Output the (X, Y) coordinate of the center of the cell containing the given text.  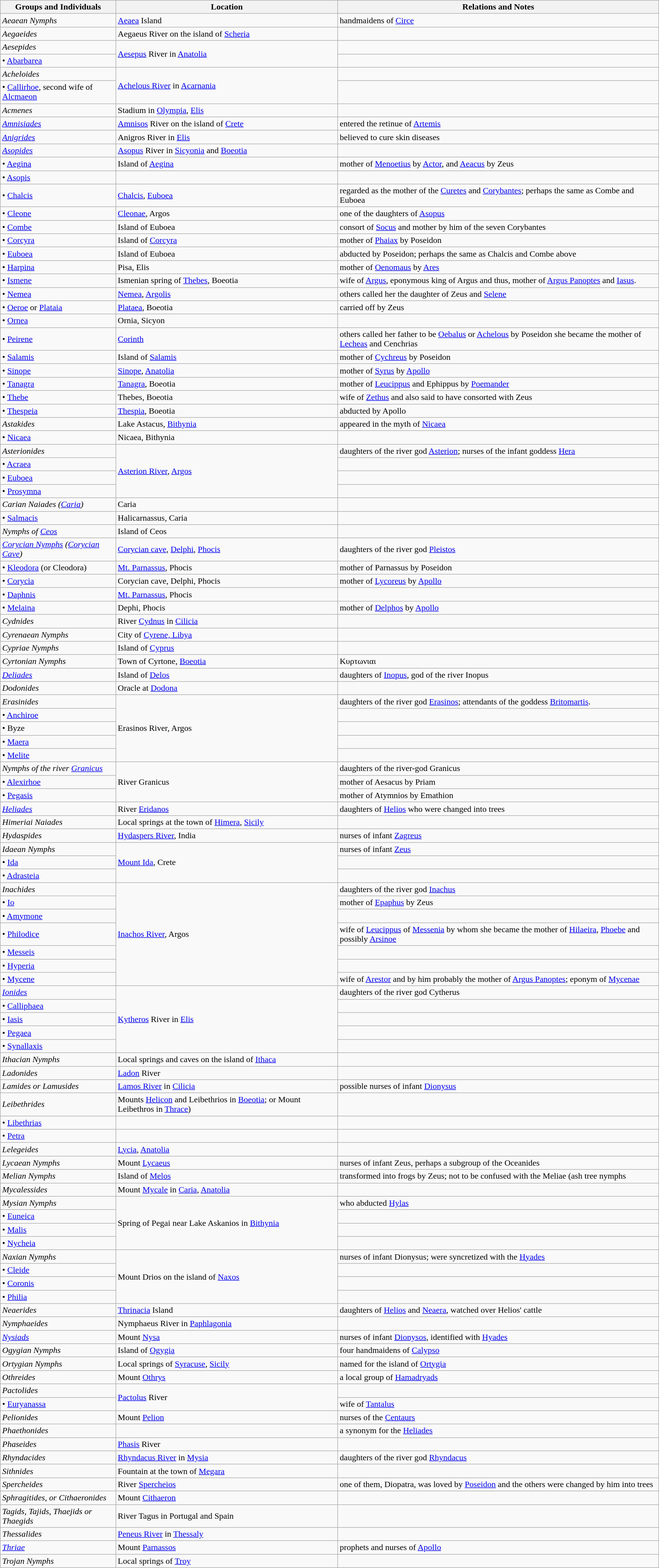
Amnisos River on the island of Crete (227, 124)
wife of Leucippus of Messenia by whom she became the mother of Hilaeira, Phoebe and possibly Arsinoe (498, 934)
Nysiads (58, 1337)
Ionides (58, 992)
• Thebe (58, 397)
Groups and Individuals (58, 7)
Pisa, Elis (227, 267)
mother of Parnassus by Poseidon (498, 567)
Island of Melos (227, 1176)
Leibethrides (58, 1105)
daughters of Helios who were changed into trees (498, 809)
nurses of infant Dionysos, identified with Hyades (498, 1337)
Hydaspers River, India (227, 835)
Acmenes (58, 110)
Cypriae Nymphs (58, 648)
• Melaina (58, 608)
• Pegasis (58, 795)
nurses of the Centaurs (498, 1417)
Ornia, Sicyon (227, 321)
City of Cyrene, Libya (227, 635)
Othreides (58, 1377)
Corycian Nymphs (Corycian Cave) (58, 549)
Island of Aegina (227, 164)
• Pegaea (58, 1033)
Stadium in Olympia, Elis (227, 110)
Island of Delos (227, 675)
Amnisiades (58, 124)
Sphragitides, or Cithaeronides (58, 1498)
others called her father to be Oebalus or Achelous by Poseidon she became the mother of Lecheas and Cenchrias (498, 339)
• Corycia (58, 581)
• Euryanassa (58, 1404)
• Io (58, 903)
Nymphs of the river Granicus (58, 769)
Local springs of Troy (227, 1561)
Mount Parnassos (227, 1548)
one of them, Diopatra, was loved by Poseidon and the others were changed by him into trees (498, 1484)
• Mycene (58, 979)
nurses of infant Zeus (498, 849)
River Eridanos (227, 809)
Mount Mycale in Caria, Anatolia (227, 1190)
• Philia (58, 1297)
Thessalides (58, 1534)
regarded as the mother of the Curetes and Corybantes; perhaps the same as Combe and Euboea (498, 196)
prophets and nurses of Apollo (498, 1548)
Inachides (58, 889)
• Nycheia (58, 1243)
abducted by Apollo (498, 411)
appeared in the myth of Nicaea (498, 424)
• Chalcis (58, 196)
Location (227, 7)
Aeaean Nymphs (58, 20)
Heliades (58, 809)
Rhyndacus River in Mysia (227, 1457)
daughters of the river god Inachus (498, 889)
• Asopis (58, 177)
Dephi, Phocis (227, 608)
Mount Pelion (227, 1417)
mother of Phaiax by Poseidon (498, 240)
mother of Lycoreus by Apollo (498, 581)
Acheloides (58, 74)
• Harpina (58, 267)
• Acraea (58, 464)
a synonym for the Heliades (498, 1431)
nurses of infant Zagreus (498, 835)
daughters of the river god Cytherus (498, 992)
Anigrides (58, 137)
• Malis (58, 1230)
Ismenian spring of Thebes, Boeotia (227, 281)
Island of Salamis (227, 357)
daughters of Helios and Neaera, watched over Helios' cattle (498, 1310)
Thespia, Boeotia (227, 411)
abducted by Poseidon; perhaps the same as Chalcis and Combe above (498, 254)
Naxian Nymphs (58, 1256)
• Combe (58, 227)
Nemea, Argolis (227, 294)
Ithacian Nymphs (58, 1059)
Asterion River, Argos (227, 471)
Mount Nysa (227, 1337)
mother of Cychreus by Poseidon (498, 357)
Nymphaeus River in Paphlagonia (227, 1324)
• Amymone (58, 916)
• Calliphaea (58, 1006)
Asterionides (58, 451)
entered the retinue of Artemis (498, 124)
possible nurses of infant Dionysus (498, 1086)
• Salmacis (58, 518)
Lamides or Lamusides (58, 1086)
Caria (227, 504)
Himeriai Naiades (58, 822)
Spring of Pegai near Lake Askanios in Bithynia (227, 1223)
Relations and Notes (498, 7)
Phasis River (227, 1444)
• Philodice (58, 934)
Spercheides (58, 1484)
Ladon River (227, 1073)
mother of Aesacus by Priam (498, 782)
Pactolides (58, 1391)
Ogygian Nymphs (58, 1350)
Aegaeus River on the island of Scheria (227, 34)
Idaean Nymphs (58, 849)
Mycalessides (58, 1190)
Kytheros River in Elis (227, 1019)
• Byze (58, 728)
• Tanagra (58, 384)
mother of Atymnios by Emathion (498, 795)
• Callirhoe, second wife of Alcmaeon (58, 92)
• Ismene (58, 281)
Aeaea Island (227, 20)
Sinope, Anatolia (227, 370)
nurses of infant Zeus, perhaps a subgroup of the Oceanides (498, 1163)
wife of Tantalus (498, 1404)
mother of Oenomaus by Ares (498, 267)
River Cydnus in Cilicia (227, 621)
others called her the daughter of Zeus and Selene (498, 294)
• Hyperia (58, 966)
• Daphnis (58, 594)
• Messeis (58, 952)
• Maera (58, 742)
handmaidens of Circe (498, 20)
• Ornea (58, 321)
• Cleone (58, 214)
River Granicus (227, 782)
Fountain at the town of Megara (227, 1471)
• Coronis (58, 1283)
Pactolus River (227, 1397)
Corinth (227, 339)
Inachos River, Argos (227, 934)
• Adrasteia (58, 876)
Carian Naiades (Caria) (58, 504)
Mounts Helicon and Leibethrios in Boeotia; or Mount Leibethros in Thrace) (227, 1105)
wife of Zethus and also said to have consorted with Zeus (498, 397)
mother of Epaphus by Zeus (498, 903)
Mount Ida, Crete (227, 862)
daughters of the river god Rhyndacus (498, 1457)
Ladonides (58, 1073)
• Libethrias (58, 1123)
a local group of Hamadryads (498, 1377)
• Melite (58, 755)
daughters of Inopus, god of the river Inopus (498, 675)
Pelionides (58, 1417)
named for the island of Ortygia (498, 1364)
Cydnides (58, 621)
Mysian Nymphs (58, 1203)
daughters of the river god Asterion; nurses of the infant goddess Hera (498, 451)
Hydaspides (58, 835)
Local springs of Syracuse, Sicily (227, 1364)
Mount Lycaeus (227, 1163)
Island of Ogygia (227, 1350)
wife of Argus, eponymous king of Argus and thus, mother of Argus Panoptes and Iasus. (498, 281)
Trojan Nymphs (58, 1561)
Lycia, Anatolia (227, 1149)
Plataea, Boeotia (227, 307)
Lelegeides (58, 1149)
Nymphs of Ceos (58, 531)
Cyrenaean Nymphs (58, 635)
Deliades (58, 675)
Lycaean Nymphs (58, 1163)
carried off by Zeus (498, 307)
• Petra (58, 1136)
Town of Cyrtone, Boeotia (227, 661)
River Spercheios (227, 1484)
Local springs at the town of Himera, Sicily (227, 822)
• Synallaxis (58, 1046)
Erasinos River, Argos (227, 728)
Melian Nymphs (58, 1176)
• Cleide (58, 1270)
nurses of infant Dionysus; were syncretized with the Hyades (498, 1256)
mother of Syrus by Apollo (498, 370)
• Abarbarea (58, 61)
believed to cure skin diseases (498, 137)
Mount Cithaeron (227, 1498)
Island of Ceos (227, 531)
Achelous River in Acarnania (227, 85)
Mount Othrys (227, 1377)
Cyrtonian Nymphs (58, 661)
Asopides (58, 150)
• Peirene (58, 339)
transformed into frogs by Zeus; not to be confused with the Meliae (ash tree nymphs (498, 1176)
four handmaidens of Calypso (498, 1350)
• Alexirhoe (58, 782)
Halicarnassus, Caria (227, 518)
• Prosymna (58, 491)
• Thespeia (58, 411)
• Corcyra (58, 240)
Aesepus River in Anatolia (227, 54)
Dodonides (58, 688)
Local springs and caves on the island of Ithaca (227, 1059)
River Tagus in Portugal and Spain (227, 1516)
mother of Leucippus and Ephippus by Poemander (498, 384)
Island of Cyprus (227, 648)
Oracle at Dodona (227, 688)
Tagids, Tajids, Thaejids or Thaegids (58, 1516)
Island of Corcyra (227, 240)
Nymphaeides (58, 1324)
Lamos River in Cilicia (227, 1086)
Erasinides (58, 702)
Anigros River in Elis (227, 137)
• Sinope (58, 370)
• Salamis (58, 357)
Peneus River in Thessaly (227, 1534)
Phaethonides (58, 1431)
Thebes, Boeotia (227, 397)
Asopus River in Sicyonia and Boeotia (227, 150)
daughters of the river-god Granicus (498, 769)
Aesepides (58, 47)
• Iasis (58, 1019)
Neaerides (58, 1310)
Nicaea, Bithynia (227, 438)
Astakides (58, 424)
• Anchiroe (58, 715)
Tanagra, Boeotia (227, 384)
Thriae (58, 1548)
one of the daughters of Asopus (498, 214)
Chalcis, Euboea (227, 196)
Phaseides (58, 1444)
Ortygian Nymphs (58, 1364)
Sithnides (58, 1471)
Κυρτωνιαι (498, 661)
• Aegina (58, 164)
Thrinacia Island (227, 1310)
• Ida (58, 863)
• Euneica (58, 1216)
consort of Socus and mother by him of the seven Corybantes (498, 227)
daughters of the river god Erasinos; attendants of the goddess Britomartis. (498, 702)
who abducted Hylas (498, 1203)
Cleonae, Argos (227, 214)
• Oeroe or Plataia (58, 307)
• Nemea (58, 294)
Mount Drios on the island of Naxos (227, 1277)
wife of Arestor and by him probably the mother of Argus Panoptes; eponym of Mycenae (498, 979)
daughters of the river god Pleistos (498, 549)
mother of Menoetius by Actor, and Aeacus by Zeus (498, 164)
• Kleodora (or Cleodora) (58, 567)
mother of Delphos by Apollo (498, 608)
Rhyndacides (58, 1457)
Aegaeides (58, 34)
• Nicaea (58, 438)
Lake Astacus, Bithynia (227, 424)
